Identify which cell holds the provided text, then report its (x, y) central coordinate. 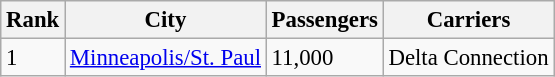
Rank (33, 20)
Minneapolis/St. Paul (166, 58)
1 (33, 58)
Delta Connection (468, 58)
City (166, 20)
Carriers (468, 20)
Passengers (324, 20)
11,000 (324, 58)
